Find where the given text appears and provide that cell's center as [x, y] coordinate. 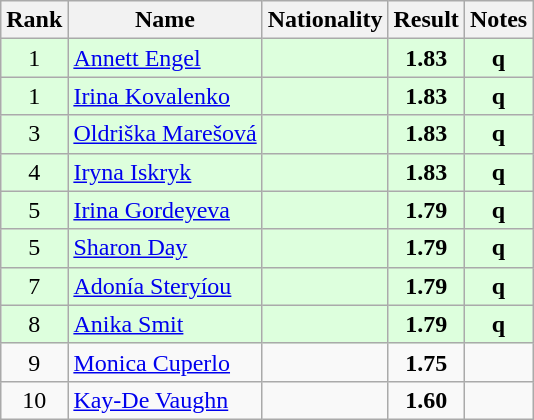
Name [165, 20]
4 [34, 172]
1.60 [426, 400]
Iryna Iskryk [165, 172]
9 [34, 362]
Anika Smit [165, 324]
7 [34, 286]
Rank [34, 20]
8 [34, 324]
Notes [498, 20]
Annett Engel [165, 58]
Result [426, 20]
Oldriška Marešová [165, 134]
Sharon Day [165, 248]
10 [34, 400]
1.75 [426, 362]
Monica Cuperlo [165, 362]
Irina Kovalenko [165, 96]
Nationality [325, 20]
Irina Gordeyeva [165, 210]
Kay-De Vaughn [165, 400]
3 [34, 134]
Adonía Steryíou [165, 286]
